Extract the [x, y] coordinate from the center of the cell holding the provided text.  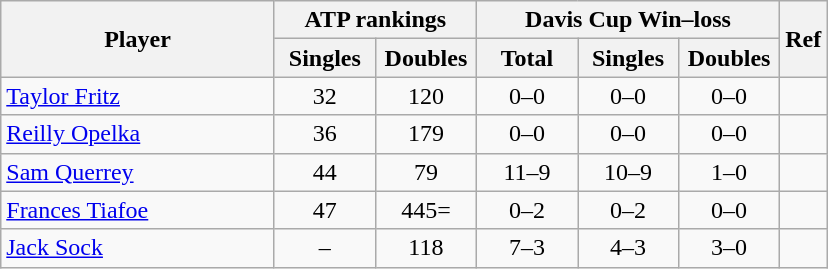
Reilly Opelka [138, 134]
44 [324, 172]
120 [426, 96]
7–3 [526, 248]
47 [324, 210]
118 [426, 248]
– [324, 248]
Ref [804, 39]
32 [324, 96]
179 [426, 134]
36 [324, 134]
Frances Tiafoe [138, 210]
Taylor Fritz [138, 96]
ATP rankings [375, 20]
445= [426, 210]
1–0 [730, 172]
Jack Sock [138, 248]
11–9 [526, 172]
Total [526, 58]
79 [426, 172]
Davis Cup Win–loss [628, 20]
10–9 [628, 172]
3–0 [730, 248]
4–3 [628, 248]
Player [138, 39]
Sam Querrey [138, 172]
